Output the (x, y) coordinate of the center of the cell containing the given text.  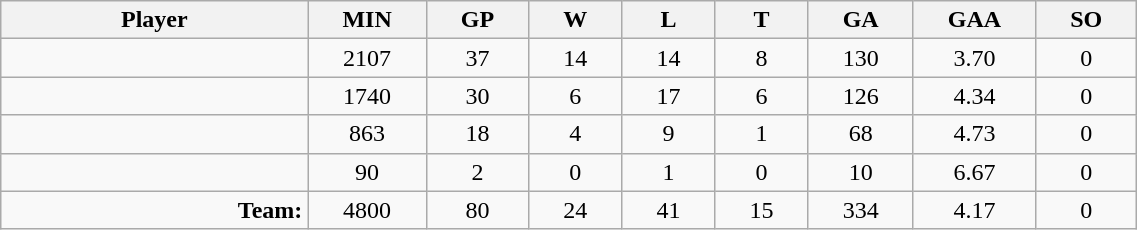
4.17 (974, 210)
37 (477, 58)
68 (860, 134)
4 (576, 134)
SO (1086, 20)
2107 (367, 58)
130 (860, 58)
L (668, 20)
1740 (367, 96)
8 (762, 58)
T (762, 20)
6.67 (974, 172)
90 (367, 172)
Team: (154, 210)
41 (668, 210)
863 (367, 134)
W (576, 20)
2 (477, 172)
4.73 (974, 134)
GAA (974, 20)
GA (860, 20)
MIN (367, 20)
3.70 (974, 58)
15 (762, 210)
4800 (367, 210)
10 (860, 172)
4.34 (974, 96)
GP (477, 20)
80 (477, 210)
126 (860, 96)
30 (477, 96)
24 (576, 210)
334 (860, 210)
Player (154, 20)
17 (668, 96)
18 (477, 134)
9 (668, 134)
